Determine the (X, Y) coordinate at the center of the cell enclosing the given text.  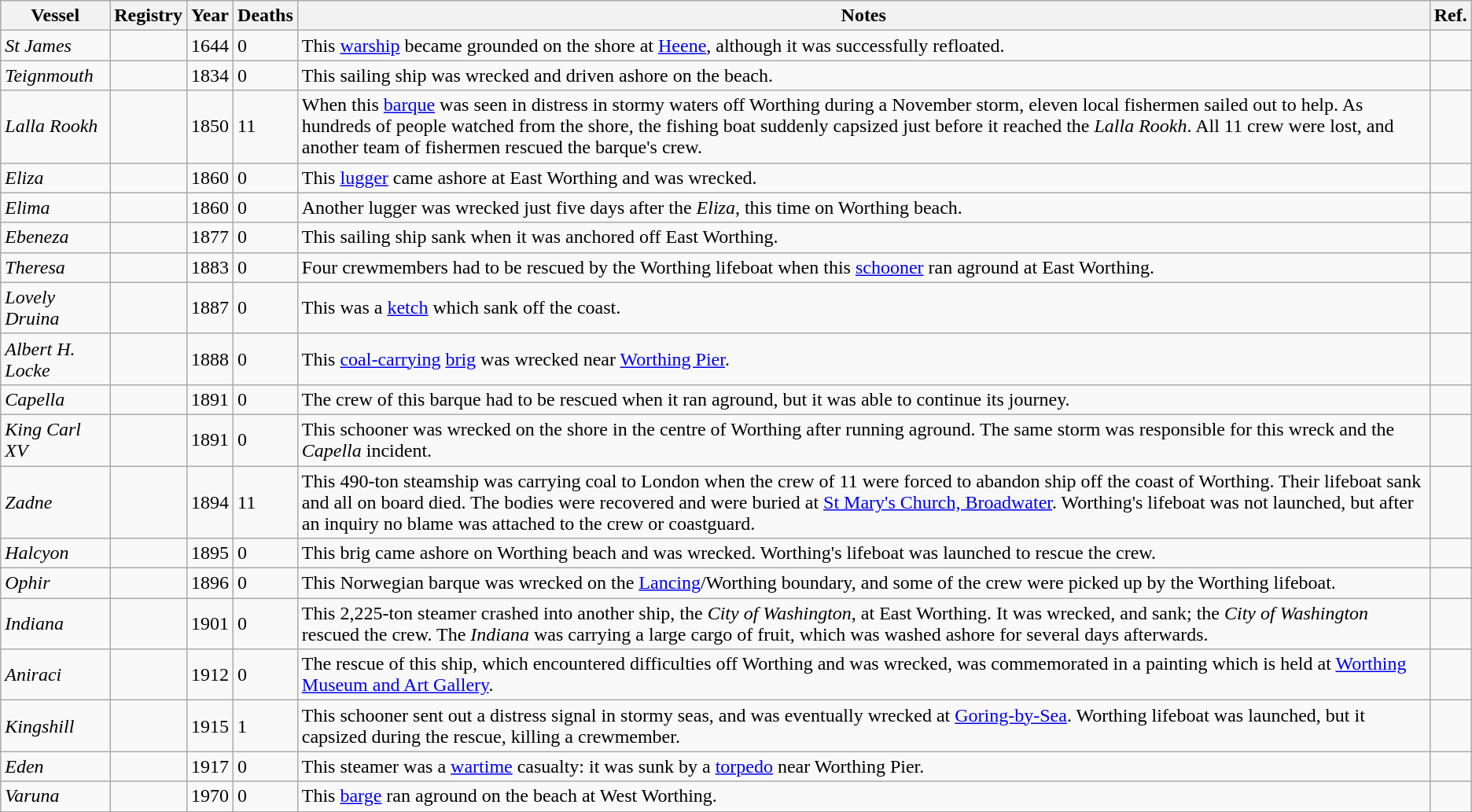
Albert H. Locke (55, 358)
This barge ran aground on the beach at West Worthing. (863, 796)
This sailing ship sank when it was anchored off East Worthing. (863, 237)
Notes (863, 16)
This warship became grounded on the shore at Heene, although it was successfully refloated. (863, 46)
Varuna (55, 796)
Vessel (55, 16)
Capella (55, 399)
This brig came ashore on Worthing beach and was wrecked. Worthing's lifeboat was launched to rescue the crew. (863, 553)
Elima (55, 208)
Teignmouth (55, 75)
Four crewmembers had to be rescued by the Worthing lifeboat when this schooner ran aground at East Worthing. (863, 267)
This lugger came ashore at East Worthing and was wrecked. (863, 178)
Theresa (55, 267)
This coal-carrying brig was wrecked near Worthing Pier. (863, 358)
Deaths (266, 16)
Another lugger was wrecked just five days after the Eliza, this time on Worthing beach. (863, 208)
Halcyon (55, 553)
1883 (209, 267)
1894 (209, 502)
This sailing ship was wrecked and driven ashore on the beach. (863, 75)
1915 (209, 726)
1896 (209, 583)
1877 (209, 237)
1901 (209, 624)
1834 (209, 75)
Lovely Druina (55, 308)
1850 (209, 127)
Indiana (55, 624)
Ref. (1450, 16)
This Norwegian barque was wrecked on the Lancing/Worthing boundary, and some of the crew were picked up by the Worthing lifeboat. (863, 583)
Zadne (55, 502)
Eliza (55, 178)
1912 (209, 674)
Ophir (55, 583)
Kingshill (55, 726)
Year (209, 16)
1970 (209, 796)
Lalla Rookh (55, 127)
1 (266, 726)
This steamer was a wartime casualty: it was sunk by a torpedo near Worthing Pier. (863, 766)
1887 (209, 308)
Aniraci (55, 674)
1895 (209, 553)
The crew of this barque had to be rescued when it ran aground, but it was able to continue its journey. (863, 399)
1888 (209, 358)
King Carl XV (55, 440)
1917 (209, 766)
Eden (55, 766)
St James (55, 46)
Registry (149, 16)
Ebeneza (55, 237)
This was a ketch which sank off the coast. (863, 308)
1644 (209, 46)
